Return the [X, Y] coordinate for the center point of the cell that contains the specified text.  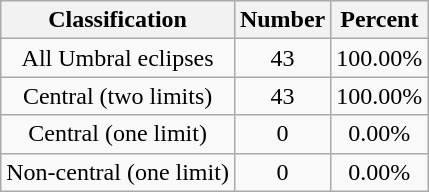
Number [282, 20]
All Umbral eclipses [118, 58]
Non-central (one limit) [118, 172]
Classification [118, 20]
Percent [380, 20]
Central (two limits) [118, 96]
Central (one limit) [118, 134]
